Extract the (x, y) coordinate from the center of the cell holding the provided text.  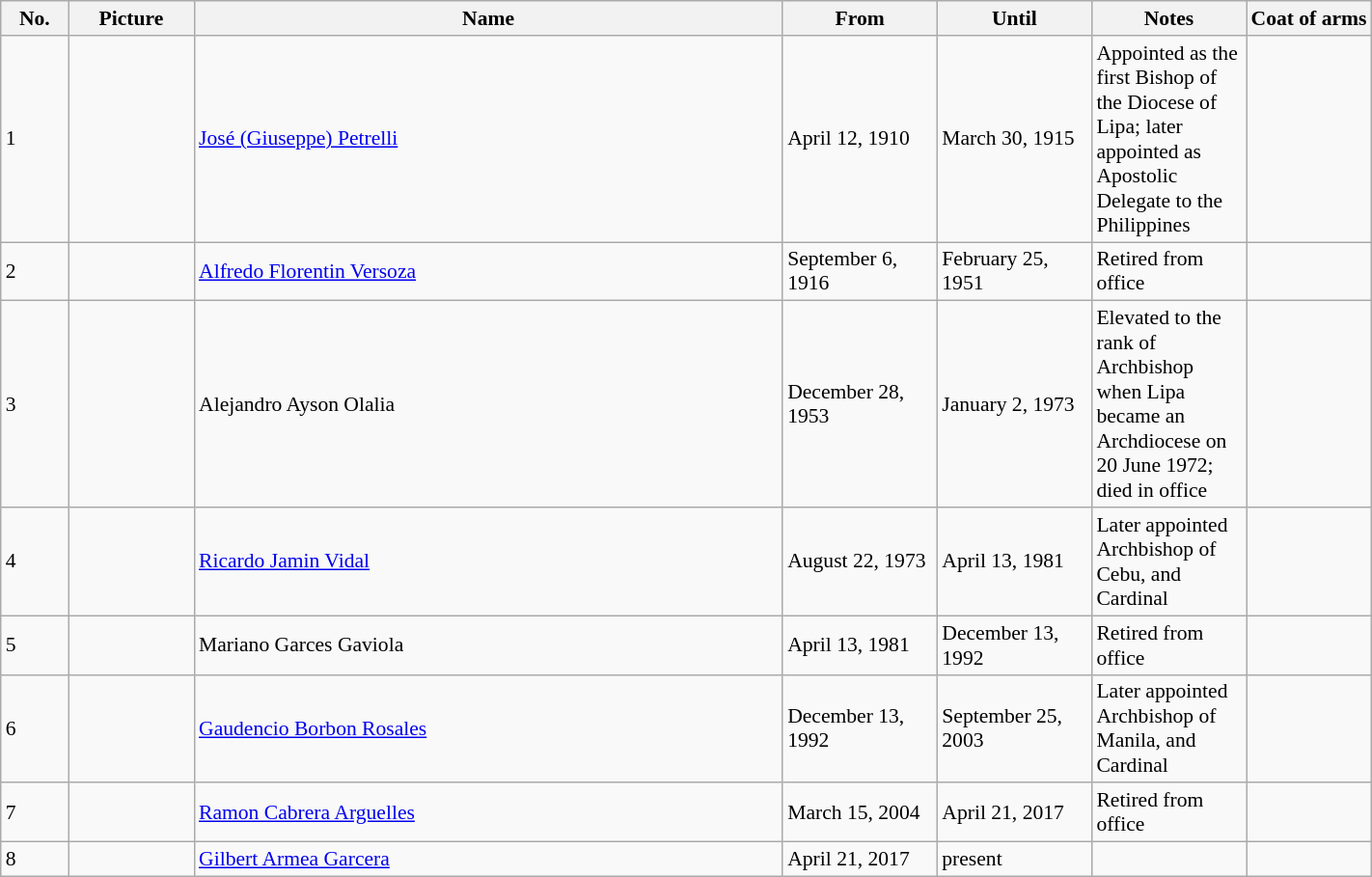
Later appointed Archbishop of Manila, and Cardinal (1168, 728)
4 (35, 562)
5 (35, 644)
Ramon Cabrera Arguelles (488, 812)
José (Giuseppe) Petrelli (488, 139)
8 (35, 860)
7 (35, 812)
Name (488, 18)
Appointed as the first Bishop of the Diocese of Lipa; later appointed as Apostolic Delegate to the Philippines (1168, 139)
Until (1014, 18)
September 25, 2003 (1014, 728)
March 15, 2004 (860, 812)
Later appointed Archbishop of Cebu, and Cardinal (1168, 562)
September 6, 1916 (860, 272)
Notes (1168, 18)
1 (35, 139)
From (860, 18)
Mariano Garces Gaviola (488, 644)
Gilbert Armea Garcera (488, 860)
3 (35, 404)
April 12, 1910 (860, 139)
6 (35, 728)
Elevated to the rank of Archbishop when Lipa became an Archdiocese on 20 June 1972; died in office (1168, 404)
March 30, 1915 (1014, 139)
Picture (131, 18)
Alfredo Florentin Versoza (488, 272)
August 22, 1973 (860, 562)
2 (35, 272)
Alejandro Ayson Olalia (488, 404)
No. (35, 18)
Ricardo Jamin Vidal (488, 562)
present (1014, 860)
December 28, 1953 (860, 404)
Coat of arms (1309, 18)
January 2, 1973 (1014, 404)
Gaudencio Borbon Rosales (488, 728)
February 25, 1951 (1014, 272)
